Return the (x, y) coordinate for the center point of the cell that contains the specified text.  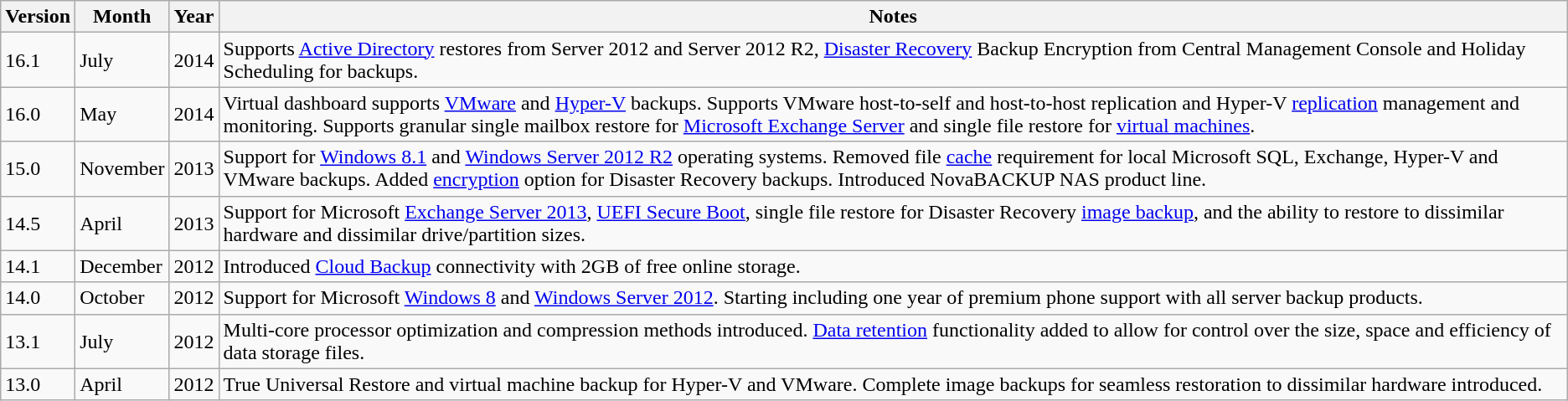
Introduced Cloud Backup connectivity with 2GB of free online storage. (893, 266)
16.0 (39, 114)
Version (39, 17)
May (122, 114)
14.5 (39, 223)
Month (122, 17)
December (122, 266)
14.0 (39, 298)
October (122, 298)
13.0 (39, 384)
16.1 (39, 60)
Support for Microsoft Windows 8 and Windows Server 2012. Starting including one year of premium phone support with all server backup products. (893, 298)
14.1 (39, 266)
15.0 (39, 169)
Year (194, 17)
November (122, 169)
13.1 (39, 342)
Notes (893, 17)
